Pinpoint the cell where the given text exists, returning its (x, y) midpoint coordinate. 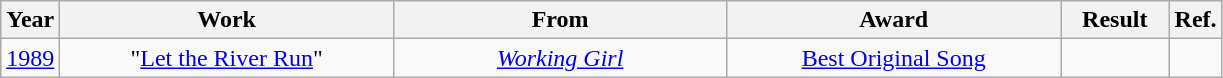
"Let the River Run" (227, 58)
Result (1114, 20)
1989 (30, 58)
From (560, 20)
Work (227, 20)
Year (30, 20)
Best Original Song (894, 58)
Ref. (1196, 20)
Working Girl (560, 58)
Award (894, 20)
